Return [x, y] of the center of cell containing provided text 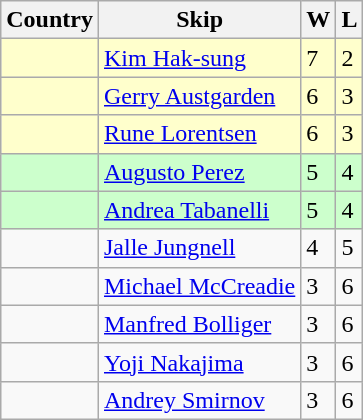
Gerry Austgarden [199, 96]
Kim Hak-sung [199, 58]
Andrey Smirnov [199, 400]
Country [50, 20]
2 [350, 58]
Yoji Nakajima [199, 362]
Skip [199, 20]
W [318, 20]
Augusto Perez [199, 172]
7 [318, 58]
Manfred Bolliger [199, 324]
Rune Lorentsen [199, 134]
Jalle Jungnell [199, 248]
L [350, 20]
Andrea Tabanelli [199, 210]
Michael McCreadie [199, 286]
